Output the (x, y) coordinate of the center of the cell containing the given text.  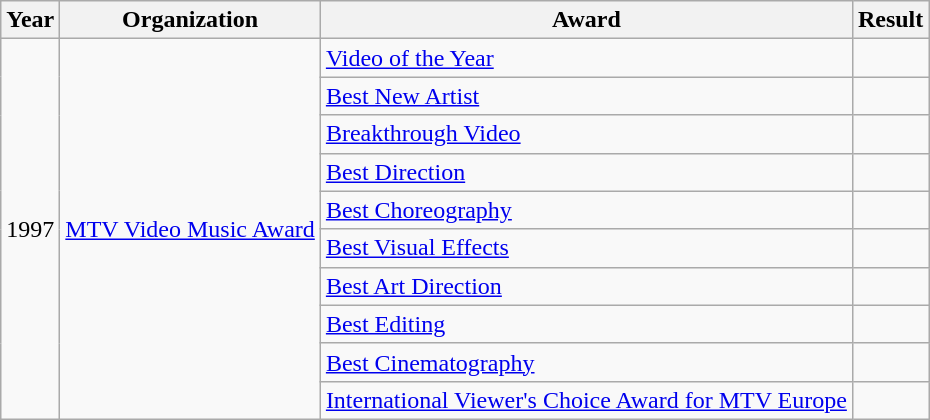
1997 (30, 230)
Video of the Year (586, 58)
Best New Artist (586, 96)
Award (586, 20)
MTV Video Music Award (190, 230)
Year (30, 20)
International Viewer's Choice Award for MTV Europe (586, 400)
Best Visual Effects (586, 248)
Breakthrough Video (586, 134)
Result (890, 20)
Best Editing (586, 324)
Best Choreography (586, 210)
Best Art Direction (586, 286)
Best Direction (586, 172)
Best Cinematography (586, 362)
Organization (190, 20)
